Return [X, Y] of the center of cell containing provided text 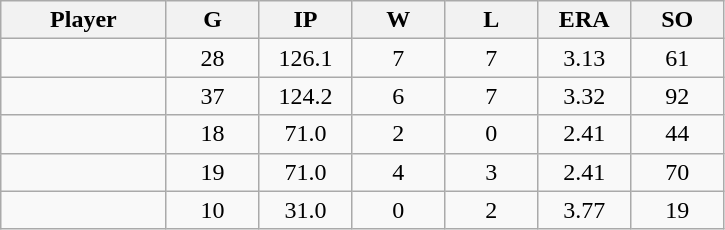
70 [678, 172]
37 [212, 96]
Player [84, 20]
3.32 [584, 96]
ERA [584, 20]
124.2 [306, 96]
L [492, 20]
3.77 [584, 210]
44 [678, 134]
IP [306, 20]
61 [678, 58]
3 [492, 172]
W [398, 20]
92 [678, 96]
18 [212, 134]
4 [398, 172]
SO [678, 20]
G [212, 20]
31.0 [306, 210]
28 [212, 58]
3.13 [584, 58]
6 [398, 96]
126.1 [306, 58]
10 [212, 210]
